Find where the given text appears and provide that cell's center as (x, y) coordinate. 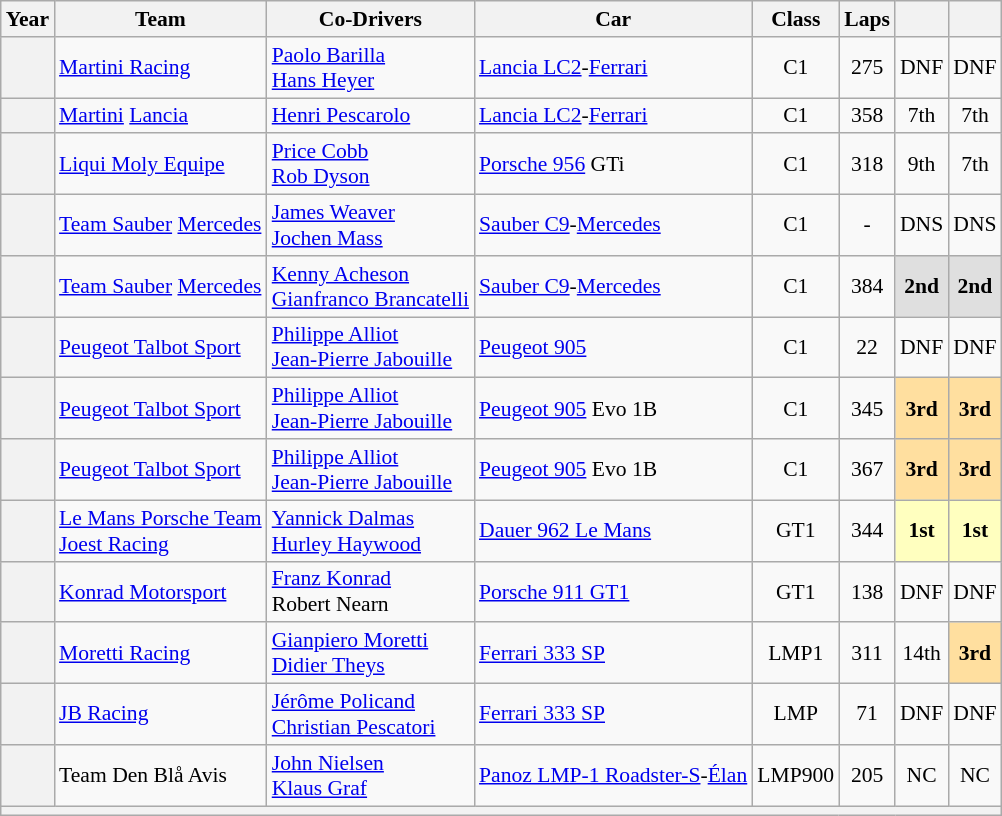
Martini Lancia (160, 116)
14th (922, 654)
205 (867, 776)
9th (922, 164)
JB Racing (160, 714)
22 (867, 348)
138 (867, 592)
Porsche 911 GT1 (613, 592)
LMP900 (796, 776)
358 (867, 116)
Konrad Motorsport (160, 592)
Peugeot 905 (613, 348)
318 (867, 164)
Year (28, 19)
Porsche 956 GTi (613, 164)
Class (796, 19)
- (867, 226)
James Weaver Jochen Mass (370, 226)
275 (867, 68)
Laps (867, 19)
384 (867, 286)
Yannick Dalmas Hurley Haywood (370, 530)
Moretti Racing (160, 654)
Kenny Acheson Gianfranco Brancatelli (370, 286)
LMP (796, 714)
Co-Drivers (370, 19)
Gianpiero Moretti Didier Theys (370, 654)
LMP1 (796, 654)
Price Cobb Rob Dyson (370, 164)
Liqui Moly Equipe (160, 164)
Martini Racing (160, 68)
Dauer 962 Le Mans (613, 530)
Car (613, 19)
Paolo Barilla Hans Heyer (370, 68)
367 (867, 470)
Team Den Blå Avis (160, 776)
Henri Pescarolo (370, 116)
311 (867, 654)
344 (867, 530)
Team (160, 19)
John Nielsen Klaus Graf (370, 776)
Jérôme Policand Christian Pescatori (370, 714)
Le Mans Porsche Team Joest Racing (160, 530)
Franz Konrad Robert Nearn (370, 592)
71 (867, 714)
345 (867, 408)
Panoz LMP-1 Roadster-S-Élan (613, 776)
